Return the [x, y] coordinate for the center point of the cell that contains the specified text.  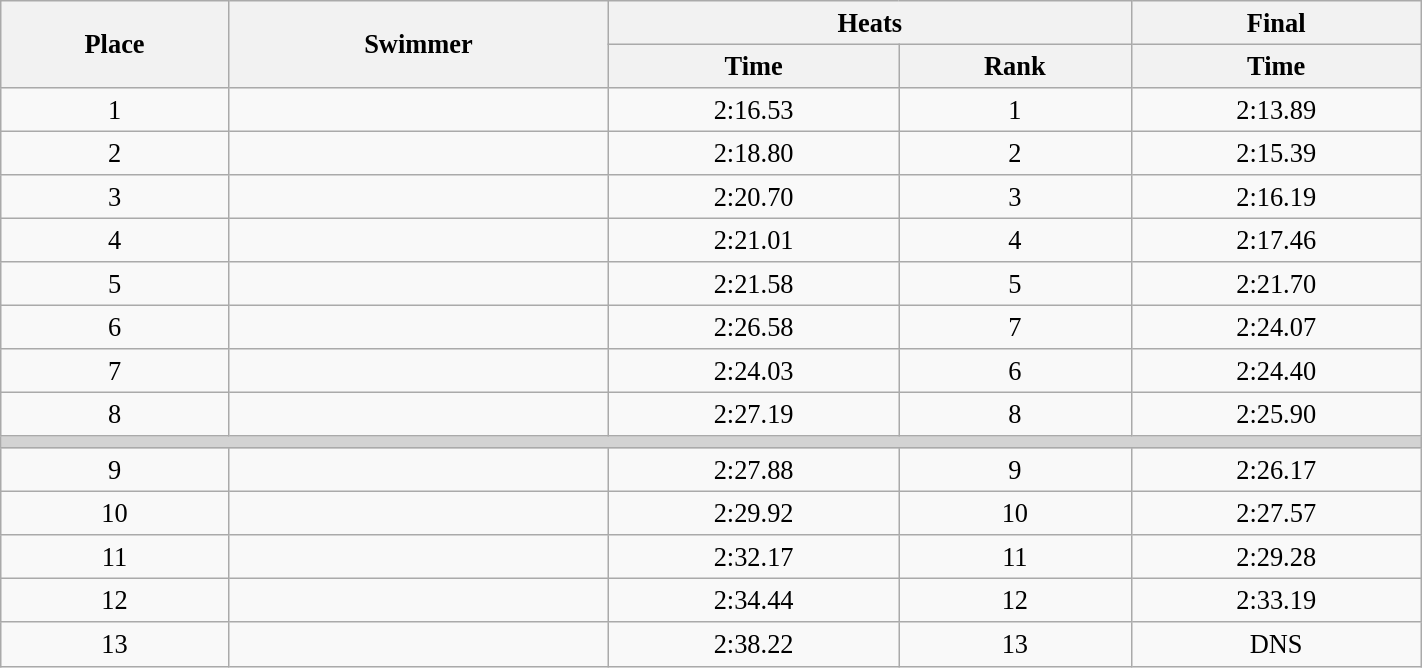
2:21.58 [754, 284]
2:21.01 [754, 240]
2:27.57 [1276, 513]
2:27.19 [754, 414]
2:24.07 [1276, 327]
2:26.58 [754, 327]
2:25.90 [1276, 414]
2:13.89 [1276, 109]
2:15.39 [1276, 153]
2:26.17 [1276, 470]
2:38.22 [754, 644]
Place [115, 44]
2:16.53 [754, 109]
2:18.80 [754, 153]
DNS [1276, 644]
Swimmer [418, 44]
Heats [870, 22]
2:29.28 [1276, 557]
2:16.19 [1276, 197]
2:34.44 [754, 600]
2:21.70 [1276, 284]
2:20.70 [754, 197]
2:27.88 [754, 470]
Rank [1015, 66]
2:29.92 [754, 513]
2:33.19 [1276, 600]
Final [1276, 22]
2:17.46 [1276, 240]
2:32.17 [754, 557]
2:24.40 [1276, 371]
2:24.03 [754, 371]
